Detect which cell encompasses the target text, then output its (x, y) center coordinate. 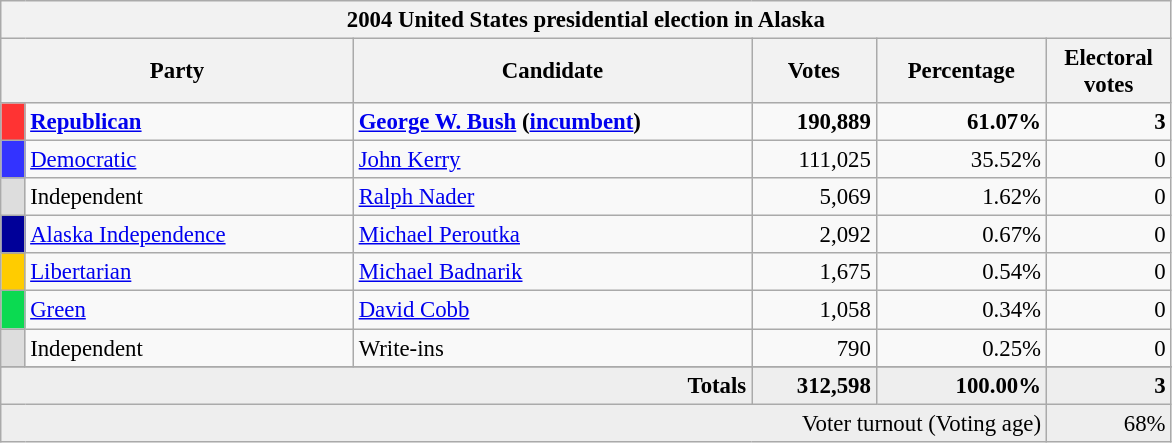
Michael Peroutka (552, 235)
Percentage (961, 72)
Candidate (552, 72)
35.52% (961, 160)
61.07% (961, 122)
68% (1108, 423)
111,025 (814, 160)
0.67% (961, 235)
Alaska Independence (189, 235)
Democratic (189, 160)
100.00% (961, 385)
2,092 (814, 235)
Libertarian (189, 273)
Voter turnout (Voting age) (524, 423)
Green (189, 310)
John Kerry (552, 160)
1.62% (961, 197)
0.54% (961, 273)
1,675 (814, 273)
Write-ins (552, 348)
190,889 (814, 122)
Michael Badnarik (552, 273)
790 (814, 348)
Republican (189, 122)
5,069 (814, 197)
2004 United States presidential election in Alaska (586, 20)
312,598 (814, 385)
Votes (814, 72)
George W. Bush (incumbent) (552, 122)
0.34% (961, 310)
Electoral votes (1108, 72)
1,058 (814, 310)
0.25% (961, 348)
Ralph Nader (552, 197)
Totals (376, 385)
David Cobb (552, 310)
Party (178, 72)
